Capture the cell that displays the provided text and extract its (X, Y) central coordinate. 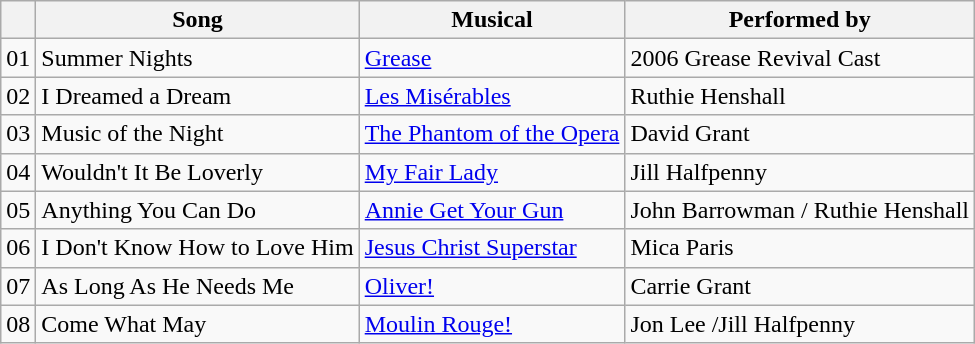
04 (18, 172)
Come What May (198, 324)
John Barrowman / Ruthie Henshall (800, 210)
Music of the Night (198, 134)
08 (18, 324)
Wouldn't It Be Loverly (198, 172)
01 (18, 58)
05 (18, 210)
Grease (492, 58)
Summer Nights (198, 58)
Anything You Can Do (198, 210)
Musical (492, 20)
Jesus Christ Superstar (492, 248)
Les Misérables (492, 96)
Mica Paris (800, 248)
Jon Lee /Jill Halfpenny (800, 324)
My Fair Lady (492, 172)
Jill Halfpenny (800, 172)
Song (198, 20)
2006 Grease Revival Cast (800, 58)
Oliver! (492, 286)
Carrie Grant (800, 286)
Performed by (800, 20)
07 (18, 286)
Moulin Rouge! (492, 324)
I Don't Know How to Love Him (198, 248)
02 (18, 96)
03 (18, 134)
Annie Get Your Gun (492, 210)
The Phantom of the Opera (492, 134)
David Grant (800, 134)
06 (18, 248)
Ruthie Henshall (800, 96)
I Dreamed a Dream (198, 96)
As Long As He Needs Me (198, 286)
